Find where the given text appears and provide that cell's center as (x, y) coordinate. 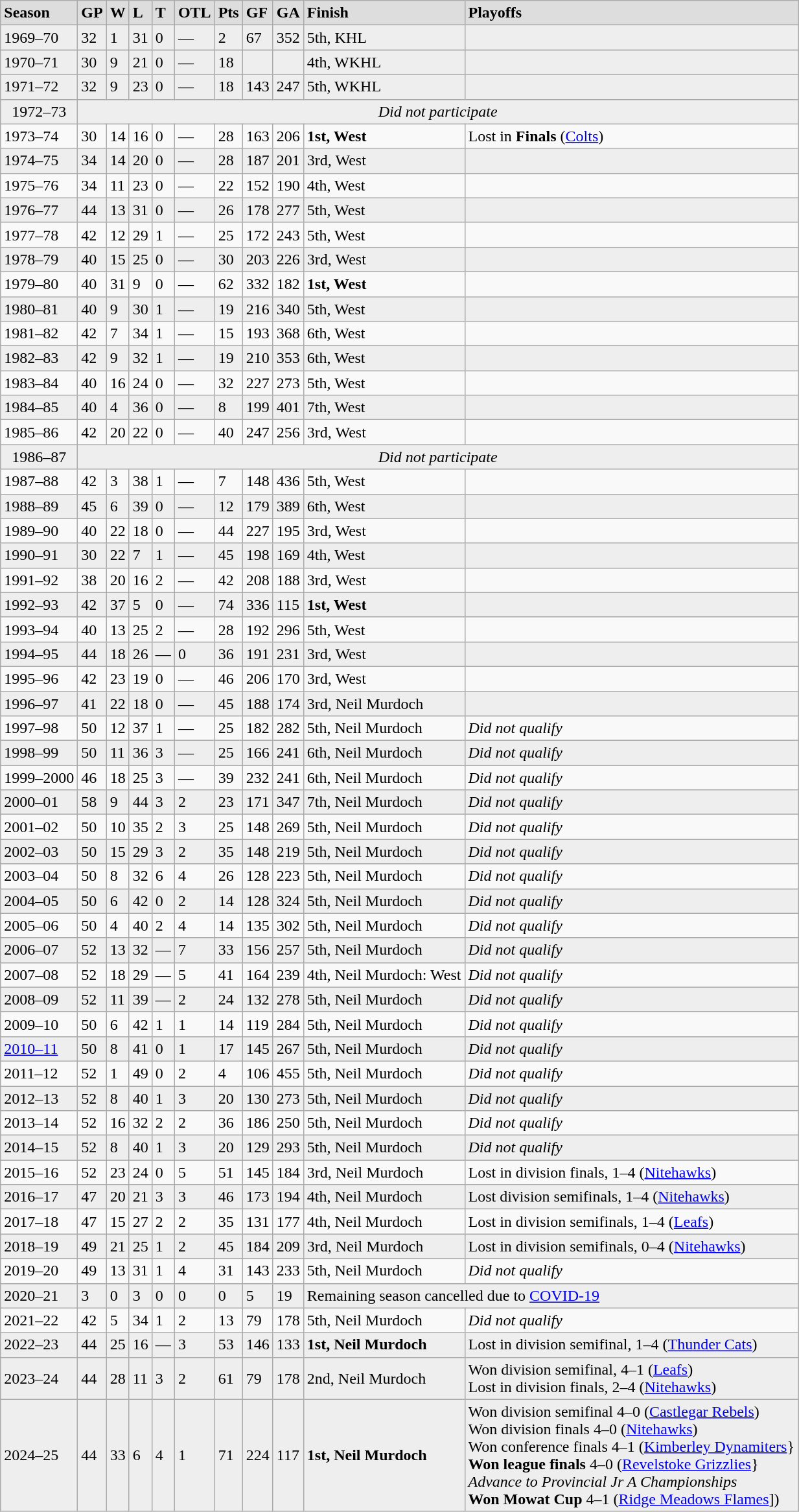
1976–77 (39, 210)
51 (228, 1172)
2nd, Neil Murdoch (384, 1378)
2010–11 (39, 1049)
Pts (228, 13)
1984–85 (39, 408)
1998–99 (39, 753)
340 (288, 309)
7th, West (384, 408)
5th, WKHL (384, 87)
156 (258, 950)
2005–06 (39, 925)
2008–09 (39, 999)
193 (258, 334)
1973–74 (39, 136)
2019–20 (39, 1271)
164 (258, 975)
2003–04 (39, 876)
2001–02 (39, 827)
OTL (194, 13)
192 (258, 629)
Lost in division semifinal, 1–4 (Thunder Cats) (631, 1345)
T (163, 13)
1972–73 (39, 111)
146 (258, 1345)
282 (288, 728)
278 (288, 999)
132 (258, 999)
352 (288, 38)
2023–24 (39, 1378)
332 (258, 284)
Lost in Finals (Colts) (631, 136)
2009–10 (39, 1024)
133 (288, 1345)
1986–87 (39, 457)
17 (228, 1049)
2022–23 (39, 1345)
1975–76 (39, 185)
219 (288, 852)
389 (288, 506)
201 (288, 161)
1971–72 (39, 87)
1995–96 (39, 679)
198 (258, 555)
173 (258, 1197)
2017–18 (39, 1222)
2016–17 (39, 1197)
226 (288, 259)
401 (288, 408)
4th, WKHL (384, 62)
1997–98 (39, 728)
7th, Neil Murdoch (384, 802)
256 (288, 432)
1970–71 (39, 62)
119 (258, 1024)
GP (92, 13)
131 (258, 1222)
Lost in division semifinals, 0–4 (Nitehawks) (631, 1246)
190 (288, 185)
1969–70 (39, 38)
293 (288, 1148)
224 (258, 1456)
1978–79 (39, 259)
163 (258, 136)
129 (258, 1148)
239 (288, 975)
1989–90 (39, 531)
62 (228, 284)
203 (258, 259)
2024–25 (39, 1456)
455 (288, 1073)
Finish (384, 13)
336 (258, 605)
2000–01 (39, 802)
2007–08 (39, 975)
1983–84 (39, 383)
130 (258, 1099)
1982–83 (39, 358)
2006–07 (39, 950)
Playoffs (631, 13)
1992–93 (39, 605)
368 (288, 334)
436 (288, 482)
152 (258, 185)
1994–95 (39, 654)
186 (258, 1123)
Won division semifinal, 4–1 (Leafs)Lost in division finals, 2–4 (Nitehawks) (631, 1378)
1990–91 (39, 555)
GA (288, 13)
1979–80 (39, 284)
67 (258, 38)
1993–94 (39, 629)
2012–13 (39, 1099)
199 (258, 408)
174 (288, 703)
171 (258, 802)
187 (258, 161)
2004–05 (39, 901)
Remaining season cancelled due to COVID-19 (551, 1296)
2014–15 (39, 1148)
2011–12 (39, 1073)
166 (258, 753)
269 (288, 827)
194 (288, 1197)
284 (288, 1024)
71 (228, 1456)
179 (258, 506)
170 (288, 679)
Lost division semifinals, 1–4 (Nitehawks) (631, 1197)
135 (258, 925)
195 (288, 531)
58 (92, 802)
Lost in division finals, 1–4 (Nitehawks) (631, 1172)
GF (258, 13)
106 (258, 1073)
296 (288, 629)
1991–92 (39, 580)
2020–21 (39, 1296)
267 (288, 1049)
1981–82 (39, 334)
2002–03 (39, 852)
208 (258, 580)
W (118, 13)
243 (288, 235)
61 (228, 1378)
177 (288, 1222)
210 (258, 358)
231 (288, 654)
117 (288, 1456)
5th, KHL (384, 38)
1980–81 (39, 309)
— (163, 1345)
1977–78 (39, 235)
223 (288, 876)
2018–19 (39, 1246)
1985–86 (39, 432)
27 (140, 1222)
Lost in division semifinals, 1–4 (Leafs) (631, 1222)
277 (288, 210)
1996–97 (39, 703)
1988–89 (39, 506)
216 (258, 309)
1974–75 (39, 161)
2021–22 (39, 1320)
324 (288, 901)
172 (258, 235)
169 (288, 555)
1999–2000 (39, 778)
347 (288, 802)
10 (118, 827)
4th, Neil Murdoch: West (384, 975)
53 (228, 1345)
232 (258, 778)
233 (288, 1271)
115 (288, 605)
L (140, 13)
74 (228, 605)
2015–16 (39, 1172)
257 (288, 950)
353 (288, 358)
191 (258, 654)
250 (288, 1123)
209 (288, 1246)
1987–88 (39, 482)
2013–14 (39, 1123)
Season (39, 13)
302 (288, 925)
